Return the [X, Y] coordinate for the center point of the cell that contains the specified text.  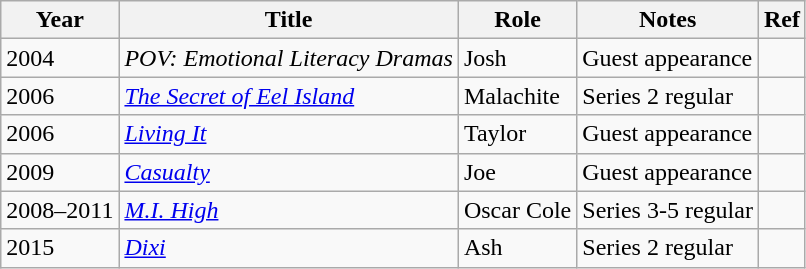
Notes [668, 20]
Series 3-5 regular [668, 210]
Joe [517, 172]
Ash [517, 248]
Ref [782, 20]
2009 [60, 172]
M.I. High [288, 210]
Josh [517, 58]
Casualty [288, 172]
Taylor [517, 134]
The Secret of Eel Island [288, 96]
Oscar Cole [517, 210]
Malachite [517, 96]
Title [288, 20]
2015 [60, 248]
Year [60, 20]
Living It [288, 134]
Dixi [288, 248]
2004 [60, 58]
Role [517, 20]
2008–2011 [60, 210]
POV: Emotional Literacy Dramas [288, 58]
